Search for the cell housing the specified text and yield its [x, y] center coordinate. 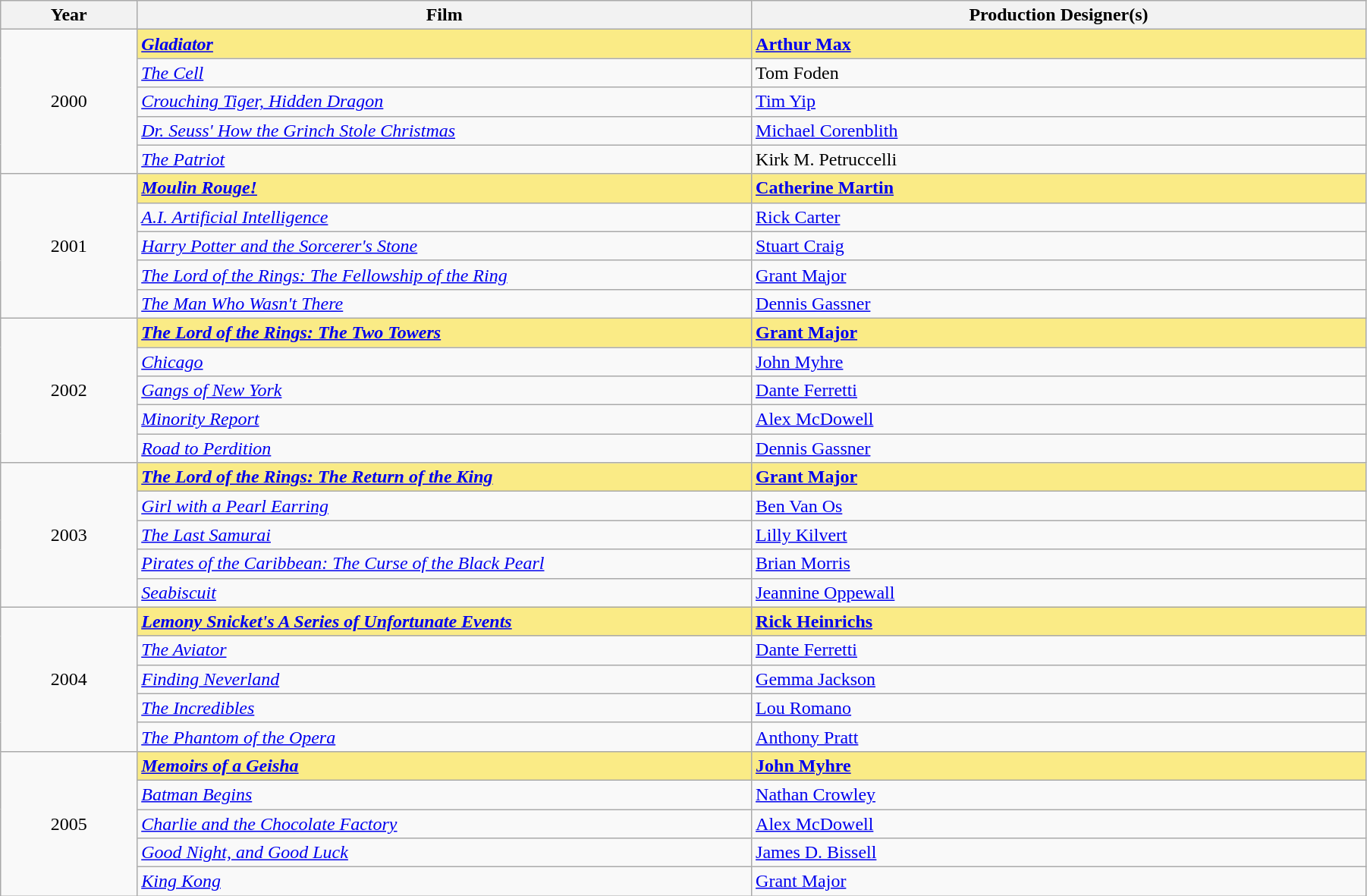
The Lord of the Rings: The Two Towers [445, 332]
Moulin Rouge! [445, 188]
2005 [69, 823]
The Lord of the Rings: The Fellowship of the Ring [445, 275]
Ben Van Os [1059, 506]
The Cell [445, 73]
Charlie and the Chocolate Factory [445, 823]
A.I. Artificial Intelligence [445, 217]
Road to Perdition [445, 448]
Gladiator [445, 44]
2004 [69, 679]
The Phantom of the Opera [445, 737]
Tim Yip [1059, 102]
The Lord of the Rings: The Return of the King [445, 477]
Seabiscuit [445, 593]
Rick Heinrichs [1059, 621]
The Patriot [445, 159]
Harry Potter and the Sorcerer's Stone [445, 246]
The Last Samurai [445, 535]
Stuart Craig [1059, 246]
Jeannine Oppewall [1059, 593]
Finding Neverland [445, 679]
Tom Foden [1059, 73]
Batman Begins [445, 794]
Dr. Seuss' How the Grinch Stole Christmas [445, 130]
The Aviator [445, 650]
Rick Carter [1059, 217]
Nathan Crowley [1059, 794]
Film [445, 15]
2000 [69, 102]
2003 [69, 535]
Arthur Max [1059, 44]
Lou Romano [1059, 708]
Anthony Pratt [1059, 737]
James D. Bissell [1059, 853]
Gemma Jackson [1059, 679]
Michael Corenblith [1059, 130]
Memoirs of a Geisha [445, 766]
Lemony Snicket's A Series of Unfortunate Events [445, 621]
Girl with a Pearl Earring [445, 506]
Good Night, and Good Luck [445, 853]
Chicago [445, 362]
Kirk M. Petruccelli [1059, 159]
Gangs of New York [445, 391]
Production Designer(s) [1059, 15]
2001 [69, 246]
Minority Report [445, 420]
Catherine Martin [1059, 188]
King Kong [445, 882]
Lilly Kilvert [1059, 535]
Pirates of the Caribbean: The Curse of the Black Pearl [445, 564]
Year [69, 15]
Brian Morris [1059, 564]
The Man Who Wasn't There [445, 303]
The Incredibles [445, 708]
2002 [69, 390]
Crouching Tiger, Hidden Dragon [445, 102]
